Extract the [x, y] coordinate from the center of the cell holding the provided text.  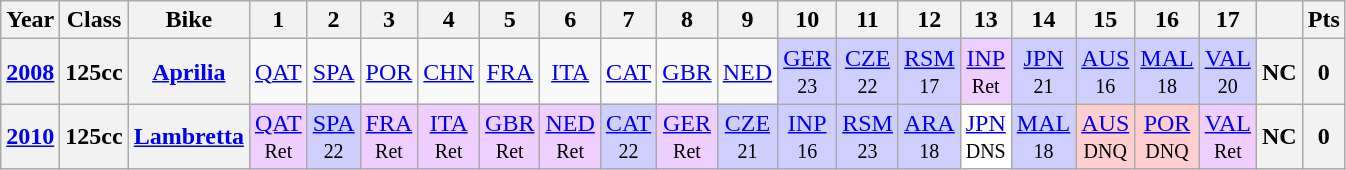
8 [687, 20]
JPN21 [1043, 72]
SPA22 [334, 136]
AUSDNQ [1106, 136]
13 [986, 20]
1 [278, 20]
FRARet [389, 136]
INPRet [986, 72]
CZE21 [747, 136]
VALRet [1228, 136]
POR [389, 72]
ITARet [449, 136]
14 [1043, 20]
9 [747, 20]
2 [334, 20]
QATRet [278, 136]
ARA18 [929, 136]
SPA [334, 72]
INP16 [808, 136]
Class [94, 20]
PORDNQ [1167, 136]
AUS16 [1106, 72]
6 [570, 20]
GERRet [687, 136]
ITA [570, 72]
11 [868, 20]
RSM17 [929, 72]
Pts [1324, 20]
GBR [687, 72]
NEDRet [570, 136]
GBRRet [510, 136]
16 [1167, 20]
QAT [278, 72]
Aprilia [188, 72]
5 [510, 20]
FRA [510, 72]
Year [30, 20]
GER23 [808, 72]
Lambretta [188, 136]
2008 [30, 72]
4 [449, 20]
15 [1106, 20]
17 [1228, 20]
CAT [628, 72]
RSM23 [868, 136]
7 [628, 20]
12 [929, 20]
CHN [449, 72]
3 [389, 20]
VAL20 [1228, 72]
JPNDNS [986, 136]
10 [808, 20]
NED [747, 72]
CZE22 [868, 72]
Bike [188, 20]
2010 [30, 136]
CAT22 [628, 136]
